Identify which cell holds the provided text, then report its (X, Y) central coordinate. 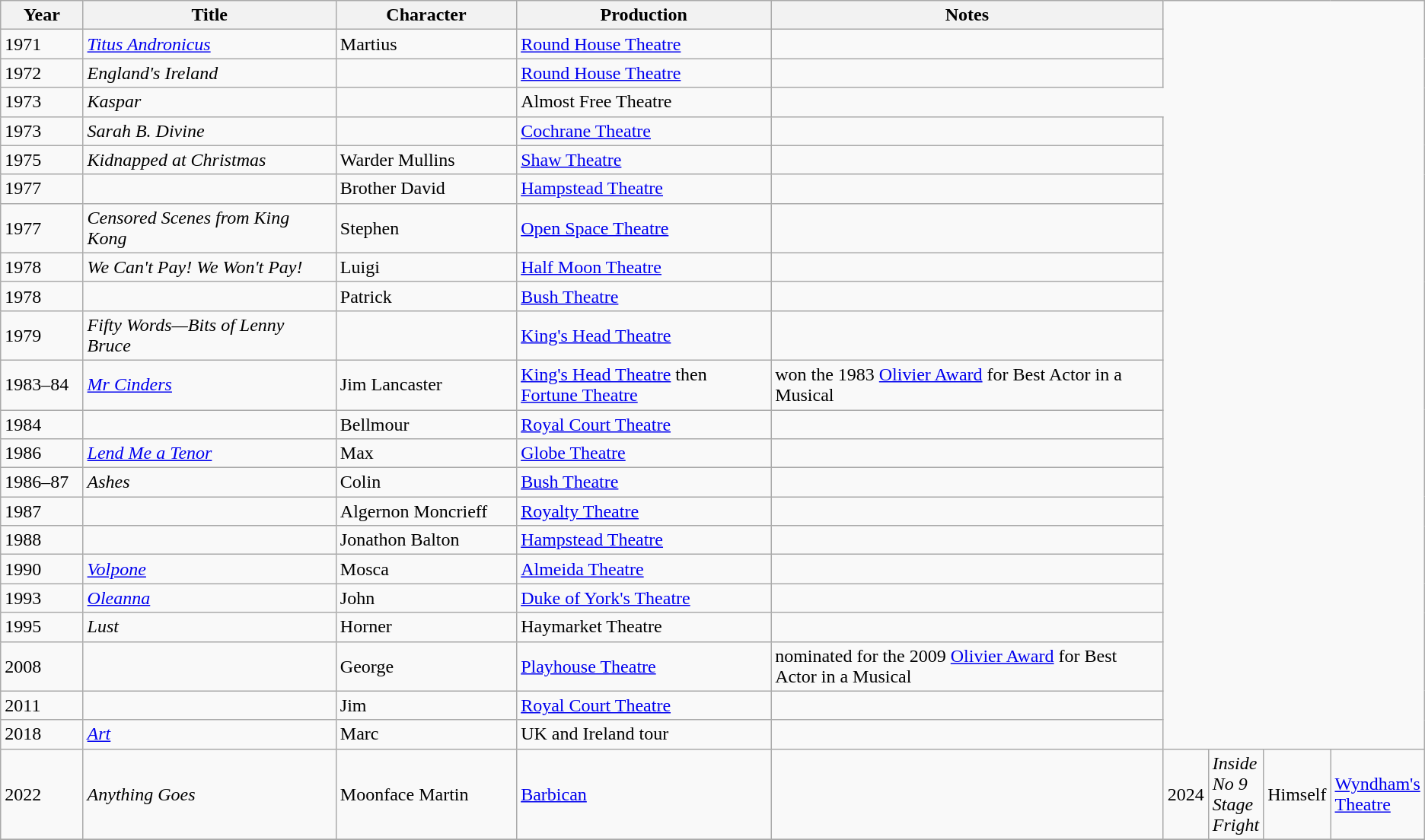
2024 (1186, 794)
Duke of York's Theatre (644, 598)
2022 (42, 794)
Globe Theatre (644, 453)
Title (209, 15)
Colin (426, 482)
1986–87 (42, 482)
Art (209, 734)
1987 (42, 511)
Titus Andronicus (209, 44)
1975 (42, 160)
1986 (42, 453)
Kidnapped at Christmas (209, 160)
Cochrane Theatre (644, 131)
Kaspar (209, 102)
Volpone (209, 569)
Shaw Theatre (644, 160)
1990 (42, 569)
1993 (42, 598)
Moonface Martin (426, 794)
Brother David (426, 189)
won the 1983 Olivier Award for Best Actor in a Musical (968, 385)
Open Space Theatre (644, 228)
2011 (42, 705)
Almost Free Theatre (644, 102)
Algernon Moncrieff (426, 511)
2018 (42, 734)
Royalty Theatre (644, 511)
Lust (209, 627)
Lend Me a Tenor (209, 453)
Haymarket Theatre (644, 627)
Almeida Theatre (644, 569)
Mosca (426, 569)
Bellmour (426, 424)
1984 (42, 424)
Jim Lancaster (426, 385)
Fifty Words—Bits of Lenny Bruce (209, 335)
Anything Goes (209, 794)
England's Ireland (209, 73)
Jim (426, 705)
Max (426, 453)
Ashes (209, 482)
2008 (42, 667)
Luigi (426, 267)
Year (42, 15)
Wyndham's Theatre (1378, 794)
George (426, 667)
Oleanna (209, 598)
Sarah B. Divine (209, 131)
1971 (42, 44)
Patrick (426, 296)
King's Head Theatre then Fortune Theatre (644, 385)
Martius (426, 44)
Barbican (644, 794)
Character (426, 15)
1995 (42, 627)
UK and Ireland tour (644, 734)
Production (644, 15)
Jonathon Balton (426, 540)
King's Head Theatre (644, 335)
Playhouse Theatre (644, 667)
Marc (426, 734)
Notes (968, 15)
1988 (42, 540)
Himself (1297, 794)
1972 (42, 73)
Horner (426, 627)
Warder Mullins (426, 160)
Half Moon Theatre (644, 267)
Inside No 9 Stage Fright (1235, 794)
Mr Cinders (209, 385)
1983–84 (42, 385)
nominated for the 2009 Olivier Award for Best Actor in a Musical (968, 667)
1979 (42, 335)
John (426, 598)
Censored Scenes from King Kong (209, 228)
We Can't Pay! We Won't Pay! (209, 267)
Stephen (426, 228)
